Scan for the cell matching the given text and deliver its [X, Y] coordinate at center. 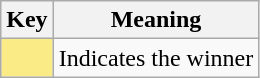
Key [27, 20]
Indicates the winner [156, 58]
Meaning [156, 20]
